Scan for the cell matching the given text and deliver its [X, Y] coordinate at center. 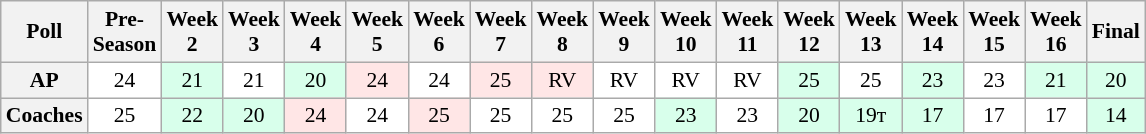
Week8 [562, 32]
14 [1116, 116]
Week15 [994, 32]
Week6 [439, 32]
Week10 [686, 32]
Week9 [624, 32]
Week13 [871, 32]
Week14 [933, 32]
Week11 [748, 32]
Week5 [377, 32]
Final [1116, 32]
Poll [44, 32]
Week3 [254, 32]
Week16 [1056, 32]
Week7 [501, 32]
Coaches [44, 116]
AP [44, 80]
Week12 [809, 32]
19т [871, 116]
Week4 [316, 32]
22 [192, 116]
Pre-Season [125, 32]
Week2 [192, 32]
